Find where the given text appears and provide that cell's center as [X, Y] coordinate. 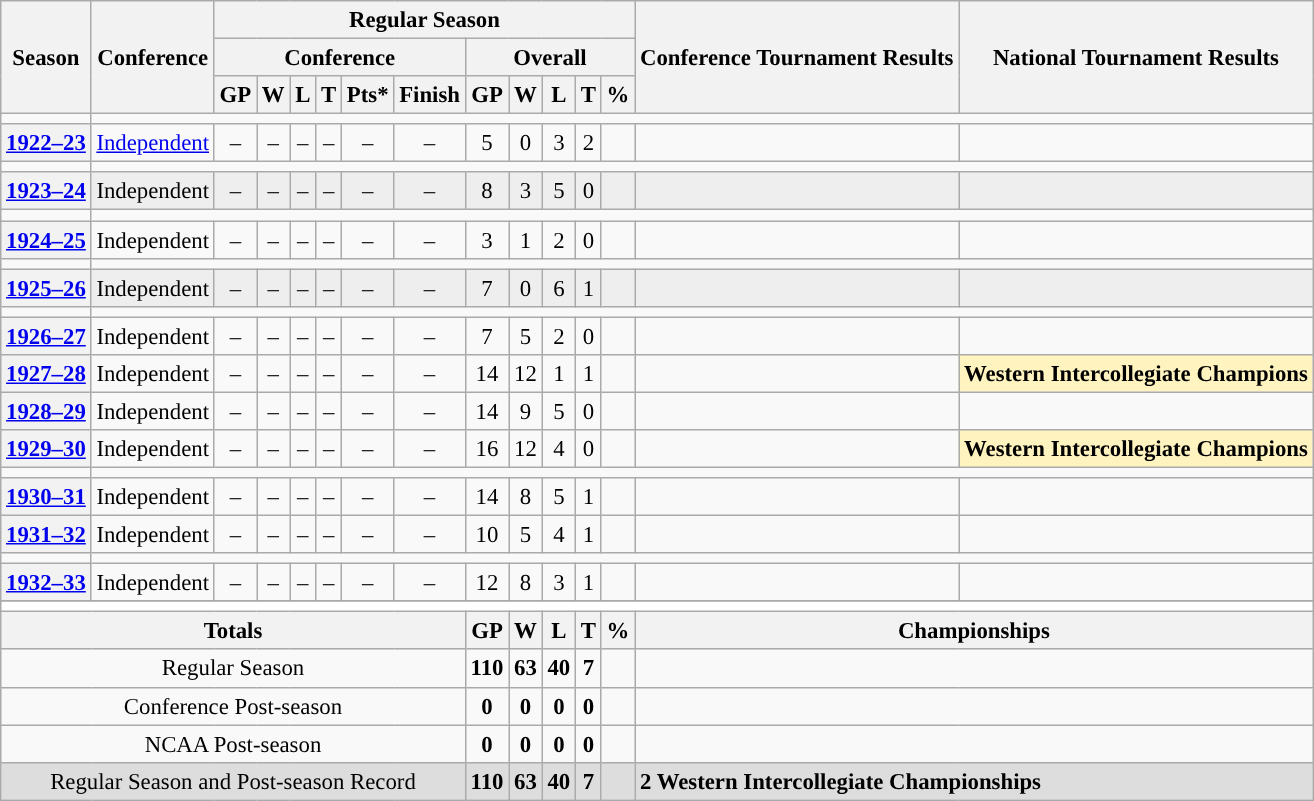
1924–25 [46, 240]
1926–27 [46, 336]
1932–33 [46, 583]
1922–23 [46, 143]
Overall [550, 58]
16 [487, 449]
1928–29 [46, 411]
Regular Season and Post-season Record [233, 781]
Championships [974, 631]
1929–30 [46, 449]
1930–31 [46, 497]
NCAA Post-season [233, 744]
1925–26 [46, 288]
Conference Tournament Results [797, 58]
Season [46, 58]
1923–24 [46, 191]
Conference Post-season [233, 706]
Totals [233, 631]
Finish [430, 95]
10 [487, 535]
Pts* [367, 95]
9 [526, 411]
6 [558, 288]
2 Western Intercollegiate Championships [974, 781]
National Tournament Results [1136, 58]
1931–32 [46, 535]
1927–28 [46, 374]
